Scan for the cell matching the given text and deliver its (x, y) coordinate at center. 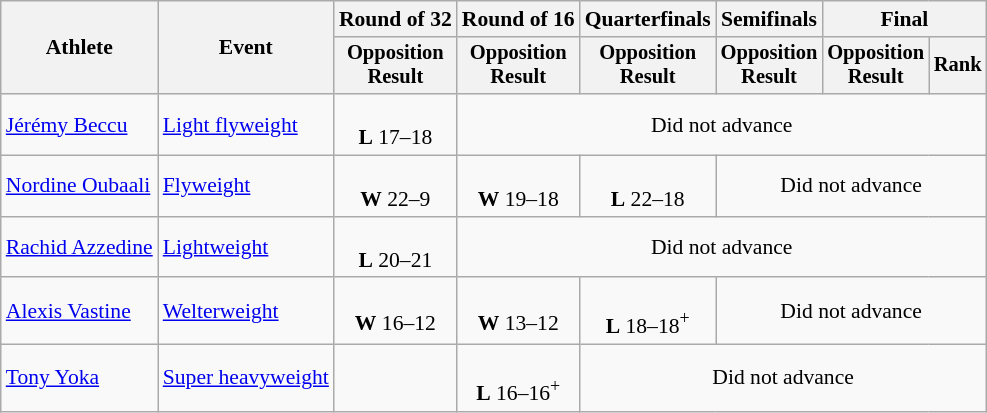
Final (904, 19)
Light flyweight (246, 124)
Event (246, 48)
Nordine Oubaali (80, 186)
Jérémy Beccu (80, 124)
Super heavyweight (246, 378)
W 22–9 (396, 186)
L 17–18 (396, 124)
Round of 16 (518, 19)
Athlete (80, 48)
Round of 32 (396, 19)
Welterweight (246, 312)
Rank (958, 66)
Tony Yoka (80, 378)
L 16–16+ (518, 378)
W 16–12 (396, 312)
L 22–18 (648, 186)
Alexis Vastine (80, 312)
Flyweight (246, 186)
Rachid Azzedine (80, 248)
L 18–18+ (648, 312)
Quarterfinals (648, 19)
W 13–12 (518, 312)
Semifinals (770, 19)
W 19–18 (518, 186)
L 20–21 (396, 248)
Lightweight (246, 248)
